Provide the (X, Y) coordinate of the cell's center where the given text is located.  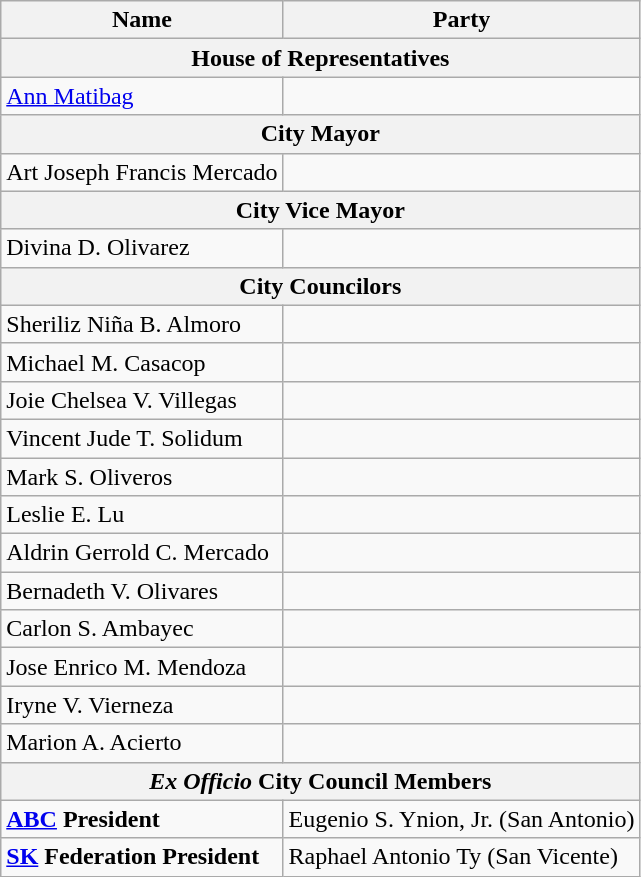
Eugenio S. Ynion, Jr. (San Antonio) (462, 819)
Raphael Antonio Ty (San Vicente) (462, 857)
Art Joseph Francis Mercado (142, 172)
Joie Chelsea V. Villegas (142, 400)
Bernadeth V. Olivares (142, 591)
SK Federation President (142, 857)
Aldrin Gerrold C. Mercado (142, 553)
Carlon S. Ambayec (142, 629)
Vincent Jude T. Solidum (142, 438)
ABC President (142, 819)
City Vice Mayor (320, 210)
City Mayor (320, 134)
Jose Enrico M. Mendoza (142, 667)
Michael M. Casacop (142, 362)
Mark S. Oliveros (142, 477)
Iryne V. Vierneza (142, 705)
Party (462, 20)
Leslie E. Lu (142, 515)
Ann Matibag (142, 96)
Sheriliz Niña B. Almoro (142, 324)
House of Representatives (320, 58)
Name (142, 20)
Ex Officio City Council Members (320, 781)
Marion A. Acierto (142, 743)
City Councilors (320, 286)
Divina D. Olivarez (142, 248)
